Return the [X, Y] coordinate for the center point of the cell that contains the specified text.  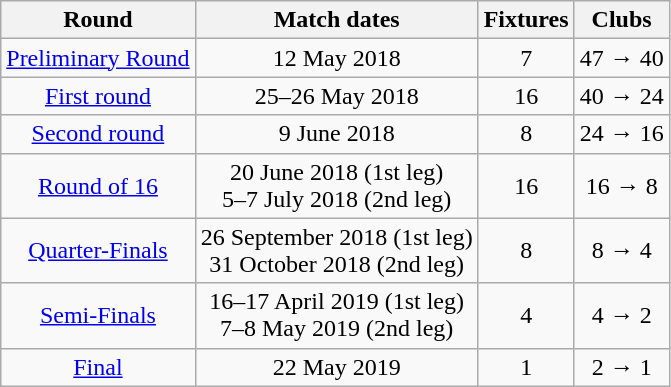
1 [526, 367]
47 → 40 [622, 58]
4 → 2 [622, 316]
Clubs [622, 20]
Semi-Finals [98, 316]
24 → 16 [622, 134]
Quarter-Finals [98, 250]
4 [526, 316]
40 → 24 [622, 96]
20 June 2018 (1st leg)5–7 July 2018 (2nd leg) [336, 186]
2 → 1 [622, 367]
16 → 8 [622, 186]
First round [98, 96]
9 June 2018 [336, 134]
8 → 4 [622, 250]
Round of 16 [98, 186]
Fixtures [526, 20]
Match dates [336, 20]
22 May 2019 [336, 367]
Second round [98, 134]
Round [98, 20]
Final [98, 367]
25–26 May 2018 [336, 96]
26 September 2018 (1st leg)31 October 2018 (2nd leg) [336, 250]
16–17 April 2019 (1st leg)7–8 May 2019 (2nd leg) [336, 316]
12 May 2018 [336, 58]
Preliminary Round [98, 58]
7 [526, 58]
